Output the [X, Y] coordinate of the center of the cell containing the given text.  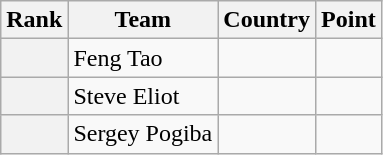
Country [267, 20]
Sergey Pogiba [143, 134]
Point [349, 20]
Feng Tao [143, 58]
Steve Eliot [143, 96]
Team [143, 20]
Rank [34, 20]
